Scan for the cell matching the given text and deliver its [x, y] coordinate at center. 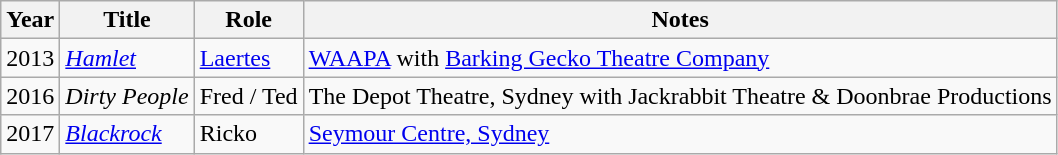
2013 [30, 58]
WAAPA with Barking Gecko Theatre Company [680, 58]
Year [30, 20]
Role [248, 20]
The Depot Theatre, Sydney with Jackrabbit Theatre & Doonbrae Productions [680, 96]
Notes [680, 20]
Laertes [248, 58]
Blackrock [127, 134]
Hamlet [127, 58]
Ricko [248, 134]
Seymour Centre, Sydney [680, 134]
2017 [30, 134]
Fred / Ted [248, 96]
Dirty People [127, 96]
Title [127, 20]
2016 [30, 96]
